Output the [X, Y] coordinate of the center of the cell containing the given text.  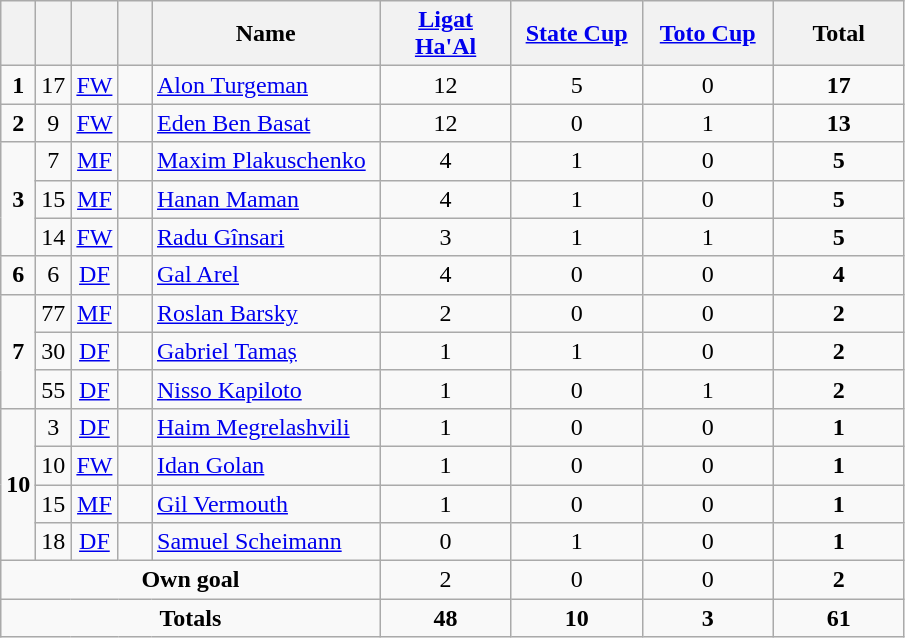
55 [54, 389]
Totals [190, 618]
Own goal [190, 580]
Name [266, 34]
Hanan Maman [266, 199]
Idan Golan [266, 465]
30 [54, 351]
Nisso Kapiloto [266, 389]
Alon Turgeman [266, 85]
48 [446, 618]
State Cup [576, 34]
Gabriel Tamaș [266, 351]
13 [838, 123]
Eden Ben Basat [266, 123]
61 [838, 618]
Maxim Plakuschenko [266, 161]
Gil Vermouth [266, 503]
9 [54, 123]
77 [54, 313]
Toto Cup [708, 34]
Roslan Barsky [266, 313]
Samuel Scheimann [266, 542]
Total [838, 34]
18 [54, 542]
14 [54, 237]
Radu Gînsari [266, 237]
Ligat Ha'Al [446, 34]
Gal Arel [266, 275]
Haim Megrelashvili [266, 427]
